For the text-containing cell, return its midpoint in (X, Y) coordinate format. 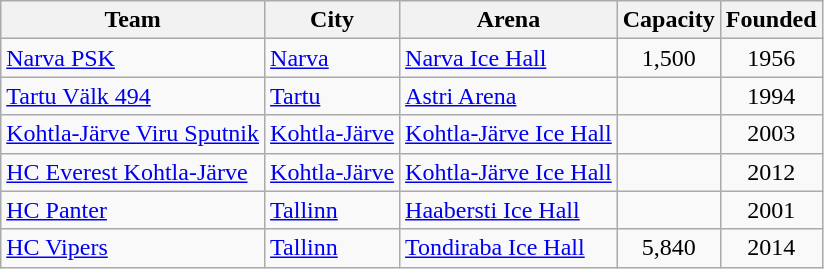
Capacity (668, 20)
1956 (771, 58)
Tondiraba Ice Hall (509, 248)
Narva (332, 58)
City (332, 20)
Team (133, 20)
1,500 (668, 58)
2001 (771, 210)
2014 (771, 248)
Haabersti Ice Hall (509, 210)
Founded (771, 20)
1994 (771, 96)
Astri Arena (509, 96)
2003 (771, 134)
Kohtla-Järve Viru Sputnik (133, 134)
Tartu Välk 494 (133, 96)
Narva Ice Hall (509, 58)
Narva PSK (133, 58)
HC Vipers (133, 248)
HC Everest Kohtla-Järve (133, 172)
5,840 (668, 248)
HC Panter (133, 210)
Arena (509, 20)
2012 (771, 172)
Tartu (332, 96)
